Pinpoint the cell where the given text exists, returning its [x, y] midpoint coordinate. 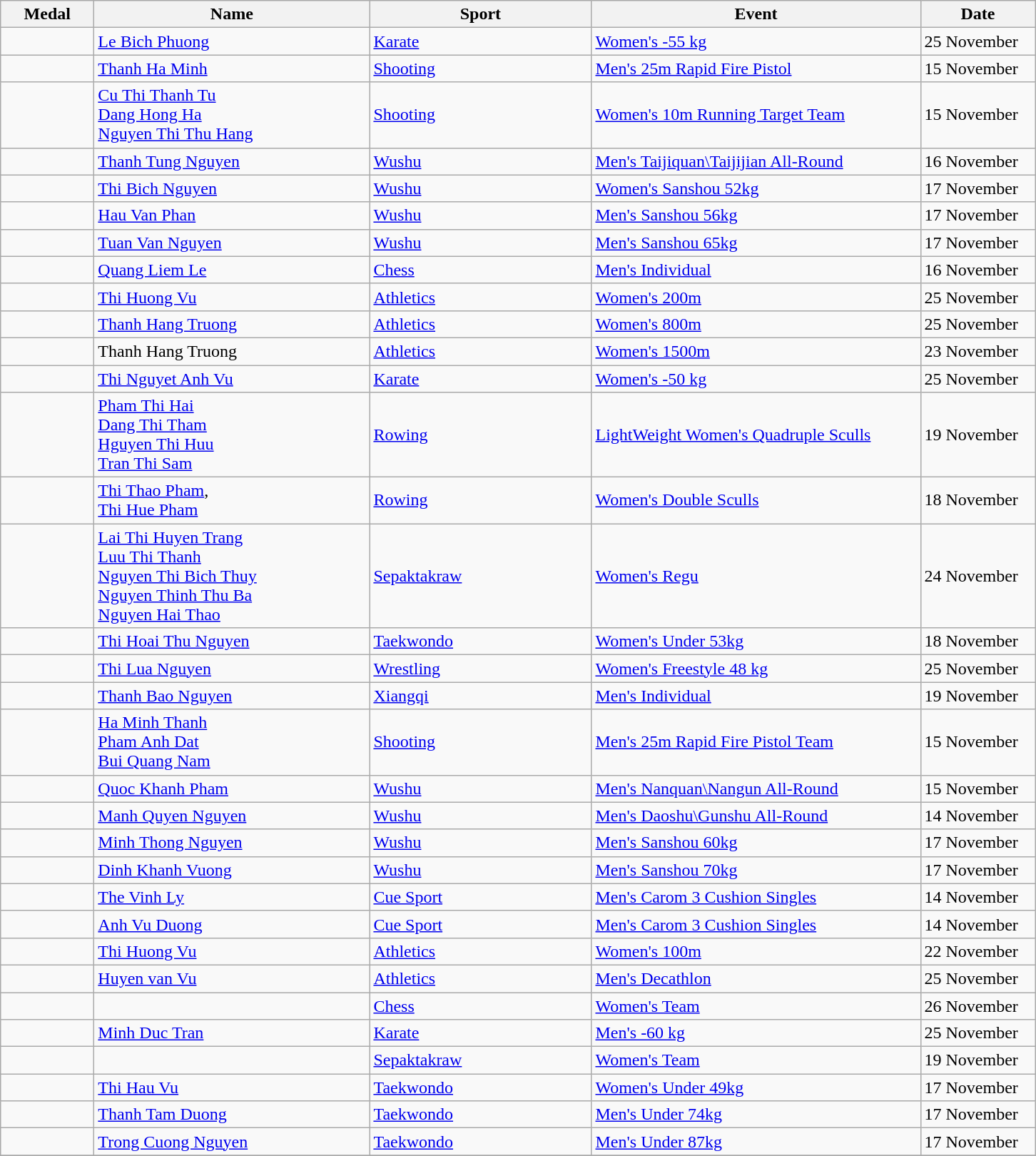
Pham Thi HaiDang Thi ThamHguyen Thi HuuTran Thi Sam [232, 435]
Thi Lua Nguyen [232, 669]
Men's 25m Rapid Fire Pistol [756, 69]
Thi Nguyet Anh Vu [232, 379]
Women's 1500m [756, 351]
Men's Under 74kg [756, 1115]
Women's Regu [756, 576]
Women's -50 kg [756, 379]
Ha Minh ThanhPham Anh DatBui Quang Nam [232, 742]
Men's Sanshou 60kg [756, 843]
Tuan Van Nguyen [232, 243]
Thi Hau Vu [232, 1087]
Women's 100m [756, 951]
Event [756, 14]
23 November [977, 351]
26 November [977, 1005]
Men's Sanshou 65kg [756, 243]
Thi Thao Pham, Thi Hue Pham [232, 501]
22 November [977, 951]
Quoc Khanh Pham [232, 789]
Men's -60 kg [756, 1033]
Men's Under 87kg [756, 1142]
Huyen van Vu [232, 978]
Women's 200m [756, 297]
Men's Nanquan\Nangun All-Round [756, 789]
Quang Liem Le [232, 270]
Men's Decathlon [756, 978]
Medal [47, 14]
Minh Duc Tran [232, 1033]
Thi Hoai Thu Nguyen [232, 642]
Men's Taijiquan\Taijijian All-Round [756, 161]
Women's 10m Running Target Team [756, 115]
Women's Double Sculls [756, 501]
Women's Freestyle 48 kg [756, 669]
Xiangqi [481, 696]
Lai Thi Huyen TrangLuu Thi ThanhNguyen Thi Bich ThuyNguyen Thinh Thu BaNguyen Hai Thao [232, 576]
Thanh Bao Nguyen [232, 696]
Trong Cuong Nguyen [232, 1142]
LightWeight Women's Quadruple Sculls [756, 435]
Name [232, 14]
Men's Sanshou 56kg [756, 216]
Minh Thong Nguyen [232, 843]
Women's Under 49kg [756, 1087]
Wrestling [481, 669]
Thanh Tam Duong [232, 1115]
Thanh Ha Minh [232, 69]
Le Bich Phuong [232, 41]
Women's -55 kg [756, 41]
Thi Bich Nguyen [232, 188]
Cu Thi Thanh TuDang Hong HaNguyen Thi Thu Hang [232, 115]
Men's Sanshou 70kg [756, 870]
Women's Sanshou 52kg [756, 188]
Men's 25m Rapid Fire Pistol Team [756, 742]
Sport [481, 14]
Manh Quyen Nguyen [232, 816]
Anh Vu Duong [232, 924]
Women's 800m [756, 324]
Thanh Tung Nguyen [232, 161]
The Vinh Ly [232, 897]
Women's Under 53kg [756, 642]
Hau Van Phan [232, 216]
Dinh Khanh Vuong [232, 870]
24 November [977, 576]
Men's Daoshu\Gunshu All-Round [756, 816]
Date [977, 14]
